Extract the [X, Y] coordinate from the center of the cell holding the provided text.  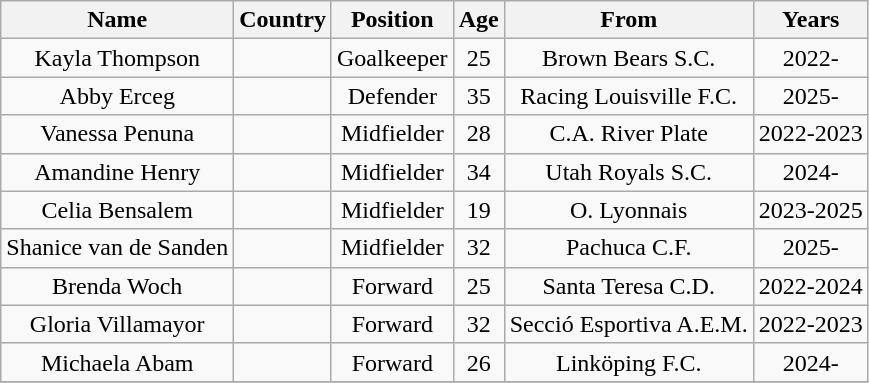
Name [118, 20]
2022-2024 [810, 286]
Michaela Abam [118, 362]
Brown Bears S.C. [628, 58]
Years [810, 20]
Utah Royals S.C. [628, 172]
34 [478, 172]
Racing Louisville F.C. [628, 96]
Amandine Henry [118, 172]
Age [478, 20]
Defender [392, 96]
2022- [810, 58]
Kayla Thompson [118, 58]
O. Lyonnais [628, 210]
2023-2025 [810, 210]
26 [478, 362]
Position [392, 20]
35 [478, 96]
Santa Teresa C.D. [628, 286]
C.A. River Plate [628, 134]
Linköping F.C. [628, 362]
Shanice van de Sanden [118, 248]
Goalkeeper [392, 58]
Pachuca C.F. [628, 248]
Abby Erceg [118, 96]
19 [478, 210]
28 [478, 134]
Country [283, 20]
Secció Esportiva A.E.M. [628, 324]
Gloria Villamayor [118, 324]
Vanessa Penuna [118, 134]
Celia Bensalem [118, 210]
Brenda Woch [118, 286]
From [628, 20]
